Return (X, Y) of the center of cell containing provided text 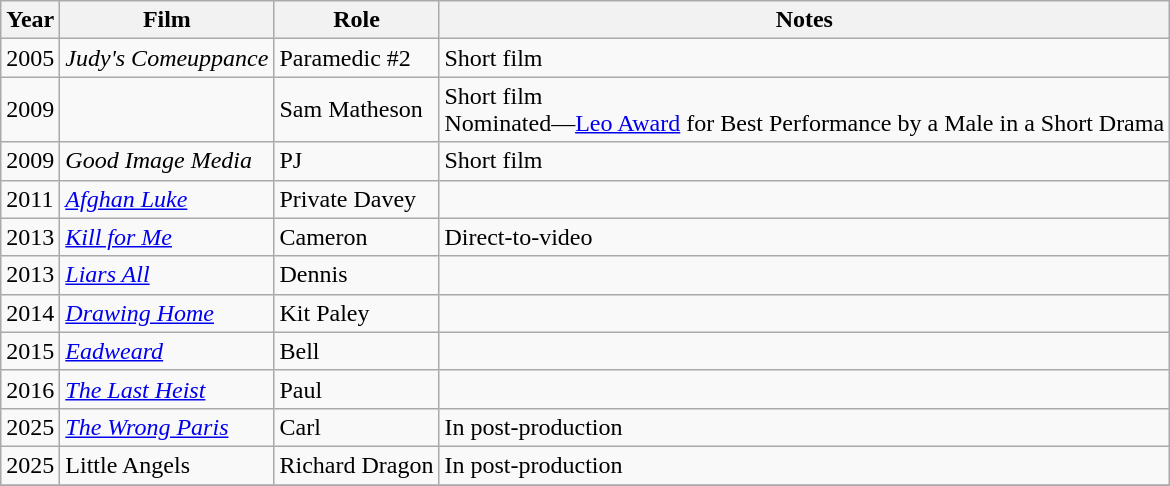
2014 (30, 313)
Paramedic #2 (356, 58)
Paul (356, 389)
2016 (30, 389)
2005 (30, 58)
Little Angels (167, 465)
Afghan Luke (167, 199)
Film (167, 20)
Kit Paley (356, 313)
Kill for Me (167, 237)
2015 (30, 351)
Richard Dragon (356, 465)
Bell (356, 351)
Eadweard (167, 351)
Carl (356, 427)
Role (356, 20)
The Wrong Paris (167, 427)
Short filmNominated—Leo Award for Best Performance by a Male in a Short Drama (804, 110)
Sam Matheson (356, 110)
Notes (804, 20)
Drawing Home (167, 313)
Judy's Comeuppance (167, 58)
PJ (356, 161)
The Last Heist (167, 389)
Liars All (167, 275)
Dennis (356, 275)
Year (30, 20)
Good Image Media (167, 161)
2011 (30, 199)
Direct-to-video (804, 237)
Cameron (356, 237)
Private Davey (356, 199)
